Scan for the cell matching the given text and deliver its [x, y] coordinate at center. 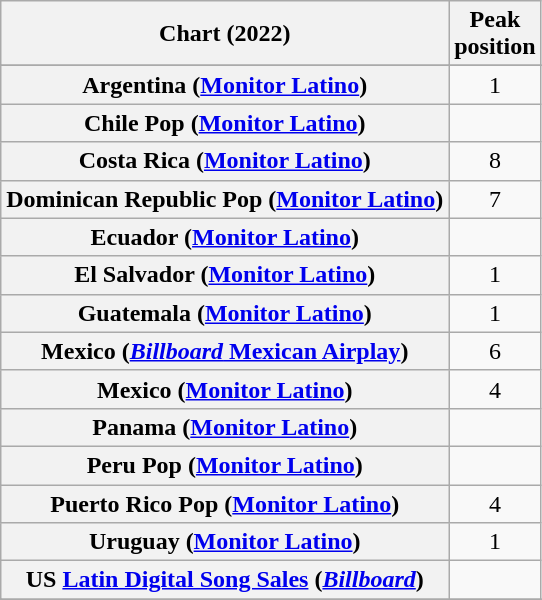
Ecuador (Monitor Latino) [225, 237]
Costa Rica (Monitor Latino) [225, 161]
Mexico (Monitor Latino) [225, 389]
Puerto Rico Pop (Monitor Latino) [225, 503]
Peru Pop (Monitor Latino) [225, 465]
7 [495, 199]
8 [495, 161]
El Salvador (Monitor Latino) [225, 275]
Dominican Republic Pop (Monitor Latino) [225, 199]
Uruguay (Monitor Latino) [225, 542]
6 [495, 351]
Panama (Monitor Latino) [225, 427]
Mexico (Billboard Mexican Airplay) [225, 351]
Chart (2022) [225, 34]
Argentina (Monitor Latino) [225, 85]
Guatemala (Monitor Latino) [225, 313]
US Latin Digital Song Sales (Billboard) [225, 580]
Peakposition [495, 34]
Chile Pop (Monitor Latino) [225, 123]
